Identify which cell holds the provided text, then report its (x, y) central coordinate. 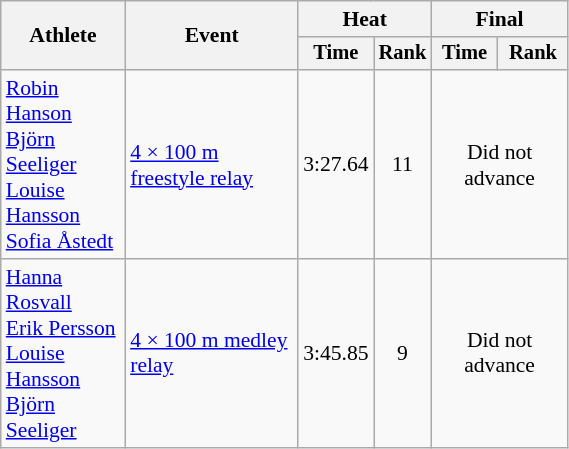
11 (403, 164)
Athlete (63, 36)
Heat (364, 19)
4 × 100 m freestyle relay (212, 164)
Event (212, 36)
3:45.85 (336, 354)
Final (500, 19)
3:27.64 (336, 164)
4 × 100 m medley relay (212, 354)
9 (403, 354)
Robin Hanson Björn Seeliger Louise Hansson Sofia Åstedt (63, 164)
Hanna Rosvall Erik Persson Louise HanssonBjörn Seeliger (63, 354)
